Detect which cell encompasses the target text, then output its [x, y] center coordinate. 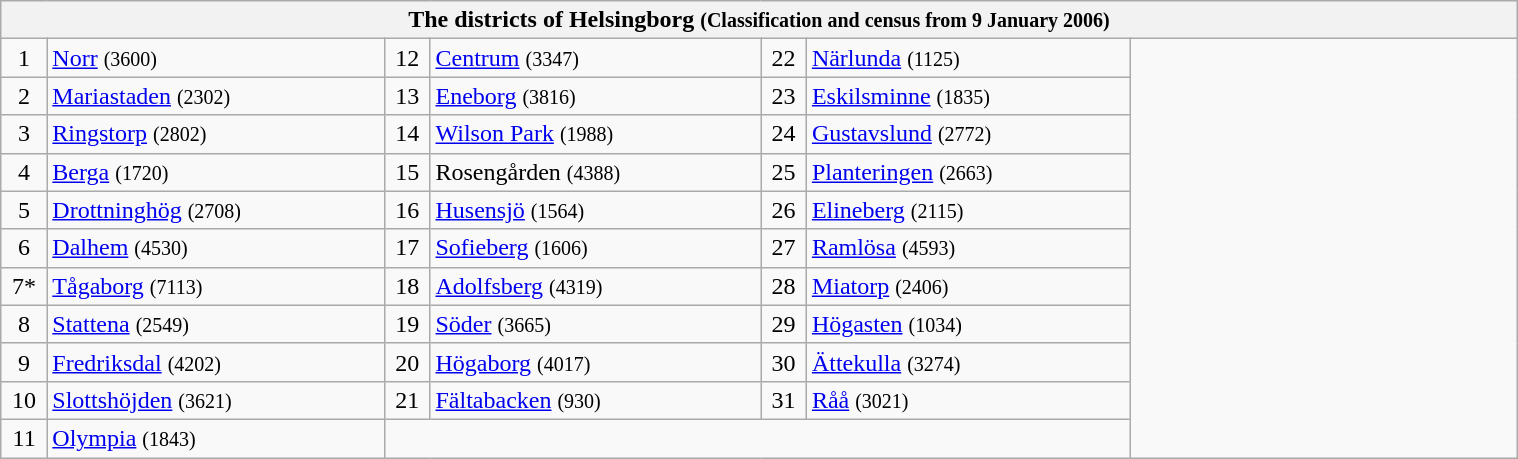
Husensjö (1564) [596, 210]
13 [408, 96]
29 [784, 324]
20 [408, 362]
Slottshöjden (3621) [216, 400]
Rosengården (4388) [596, 172]
The districts of Helsingborg (Classification and census from 9 January 2006) [758, 20]
16 [408, 210]
Planteringen (2663) [968, 172]
Norr (3600) [216, 58]
Ättekulla (3274) [968, 362]
2 [24, 96]
17 [408, 248]
27 [784, 248]
Eskilsminne (1835) [968, 96]
7* [24, 286]
9 [24, 362]
Eneborg (3816) [596, 96]
Wilson Park (1988) [596, 134]
Drottninghög (2708) [216, 210]
Högaborg (4017) [596, 362]
26 [784, 210]
28 [784, 286]
21 [408, 400]
Högasten (1034) [968, 324]
Ringstorp (2802) [216, 134]
25 [784, 172]
23 [784, 96]
Fältabacken (930) [596, 400]
Stattena (2549) [216, 324]
6 [24, 248]
4 [24, 172]
Gustavslund (2772) [968, 134]
Berga (1720) [216, 172]
Olympia (1843) [216, 438]
Söder (3665) [596, 324]
Fredriksdal (4202) [216, 362]
5 [24, 210]
22 [784, 58]
8 [24, 324]
Dalhem (4530) [216, 248]
14 [408, 134]
3 [24, 134]
Sofieberg (1606) [596, 248]
18 [408, 286]
24 [784, 134]
Ramlösa (4593) [968, 248]
Adolfsberg (4319) [596, 286]
31 [784, 400]
30 [784, 362]
Miatorp (2406) [968, 286]
Råå (3021) [968, 400]
Elineberg (2115) [968, 210]
12 [408, 58]
10 [24, 400]
19 [408, 324]
11 [24, 438]
15 [408, 172]
1 [24, 58]
Centrum (3347) [596, 58]
Närlunda (1125) [968, 58]
Mariastaden (2302) [216, 96]
Tågaborg (7113) [216, 286]
